Identify which cell holds the provided text, then report its [x, y] central coordinate. 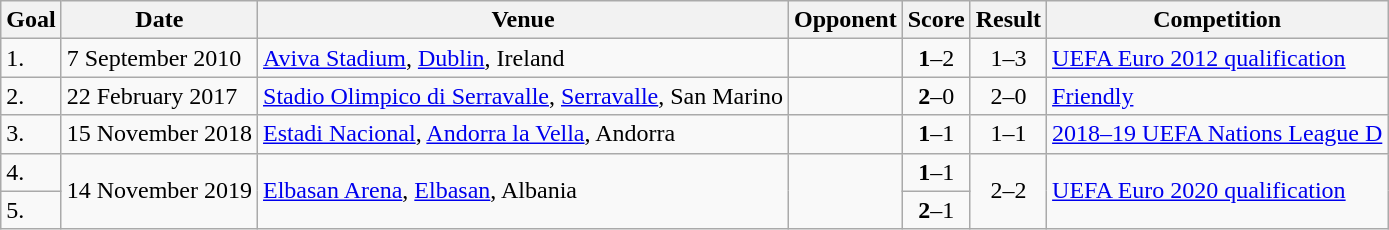
Goal [31, 20]
Score [936, 20]
Competition [1218, 20]
Aviva Stadium, Dublin, Ireland [524, 58]
UEFA Euro 2020 qualification [1218, 191]
14 November 2019 [159, 191]
7 September 2010 [159, 58]
Opponent [845, 20]
UEFA Euro 2012 qualification [1218, 58]
1. [31, 58]
Date [159, 20]
2–2 [1008, 191]
Friendly [1218, 96]
2018–19 UEFA Nations League D [1218, 134]
3. [31, 134]
Estadi Nacional, Andorra la Vella, Andorra [524, 134]
4. [31, 172]
1–2 [936, 58]
Venue [524, 20]
1–3 [1008, 58]
Result [1008, 20]
22 February 2017 [159, 96]
2. [31, 96]
Elbasan Arena, Elbasan, Albania [524, 191]
15 November 2018 [159, 134]
5. [31, 210]
Stadio Olimpico di Serravalle, Serravalle, San Marino [524, 96]
2–1 [936, 210]
